Extract the [x, y] coordinate from the center of the cell holding the provided text.  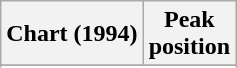
Peak position [189, 34]
Chart (1994) [72, 34]
